Determine the (x, y) coordinate at the center of the cell enclosing the given text.  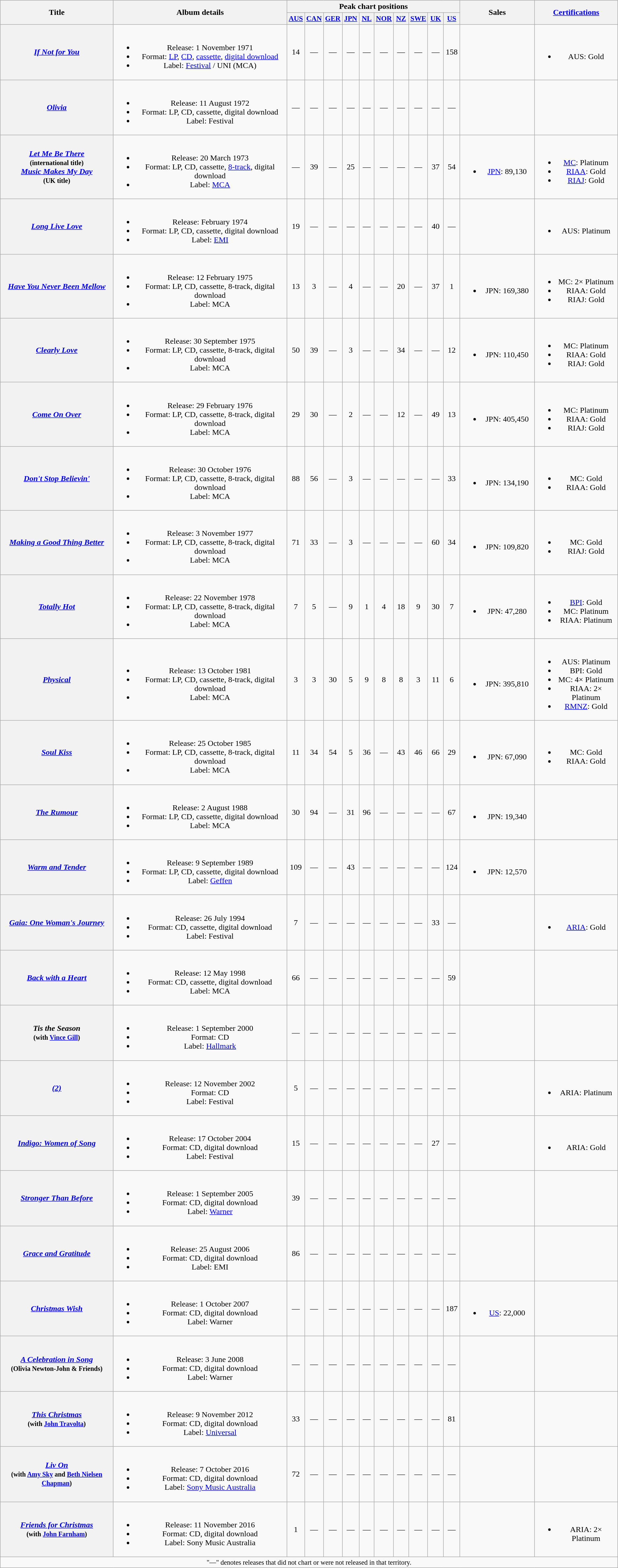
AUS: Gold (576, 52)
Release: 2 August 1988Format: LP, CD, cassette, digital downloadLabel: MCA (200, 812)
14 (296, 52)
US: 22,000 (497, 1309)
Long Live Love (57, 226)
AUS (296, 19)
BPI: GoldMC: PlatinumRIAA: Platinum (576, 607)
JPN: 109,820 (497, 542)
Release: 1 November 1971Format: LP, CD, cassette, digital downloadLabel: Festival / UNI (MCA) (200, 52)
CAN (314, 19)
Gaia: One Woman's Journey (57, 923)
59 (452, 977)
Release: 20 March 1973Format: LP, CD, cassette, 8-track, digital downloadLabel: MCA (200, 167)
This Christmas(with John Travolta) (57, 1419)
MC: GoldRIAJ: Gold (576, 542)
15 (296, 1143)
Totally Hot (57, 607)
Release: 1 September 2000Format: CDLabel: Hallmark (200, 1033)
NZ (401, 19)
31 (351, 812)
Olivia (57, 108)
40 (436, 226)
50 (296, 350)
JPN: 110,450 (497, 350)
Let Me Be There(international title)Music Makes My Day(UK title) (57, 167)
ARIA: Platinum (576, 1088)
Friends for Christmas(with John Farnham) (57, 1529)
Back with a Heart (57, 977)
6 (452, 679)
Release: 9 November 2012Format: CD, digital downloadLabel: Universal (200, 1419)
36 (367, 752)
JPN: 47,280 (497, 607)
Release: 22 November 1978Format: LP, CD, cassette, 8-track, digital downloadLabel: MCA (200, 607)
Album details (200, 13)
Release: 30 September 1975Format: LP, CD, cassette, 8-track, digital downloadLabel: MCA (200, 350)
Release: 7 October 2016Format: CD, digital downloadLabel: Sony Music Australia (200, 1474)
109 (296, 867)
JPN: 67,090 (497, 752)
The Rumour (57, 812)
"—" denotes releases that did not chart or were not released in that territory. (309, 1562)
JPN: 89,130 (497, 167)
JPN: 405,450 (497, 414)
Release: 3 November 1977Format: LP, CD, cassette, 8-track, digital downloadLabel: MCA (200, 542)
(2) (57, 1088)
Release: 12 May 1998Format: CD, cassette, digital downloadLabel: MCA (200, 977)
Grace and Gratitude (57, 1253)
JPN: 19,340 (497, 812)
Title (57, 13)
Release: 29 February 1976Format: LP, CD, cassette, 8-track, digital downloadLabel: MCA (200, 414)
56 (314, 478)
Release: 3 June 2008Format: CD, digital downloadLabel: Warner (200, 1364)
86 (296, 1253)
158 (452, 52)
Come On Over (57, 414)
JPN: 134,190 (497, 478)
Making a Good Thing Better (57, 542)
96 (367, 812)
AUS: Platinum (576, 226)
124 (452, 867)
88 (296, 478)
US (452, 19)
A Celebration in Song(Olivia Newton-John & Friends) (57, 1364)
67 (452, 812)
25 (351, 167)
18 (401, 607)
JPN: 395,810 (497, 679)
Clearly Love (57, 350)
Stronger Than Before (57, 1199)
Tis the Season(with Vince Gill) (57, 1033)
81 (452, 1419)
UK (436, 19)
Release: 30 October 1976Format: LP, CD, cassette, 8-track, digital downloadLabel: MCA (200, 478)
Release: 17 October 2004Format: CD, digital downloadLabel: Festival (200, 1143)
GER (333, 19)
Release: 26 July 1994Format: CD, cassette, digital downloadLabel: Festival (200, 923)
Release: 25 August 2006Format: CD, digital downloadLabel: EMI (200, 1253)
60 (436, 542)
Release: February 1974Format: LP, CD, cassette, digital downloadLabel: EMI (200, 226)
Warm and Tender (57, 867)
Release: 1 October 2007Format: CD, digital downloadLabel: Warner (200, 1309)
Physical (57, 679)
Release: 12 November 2002Format: CDLabel: Festival (200, 1088)
ARIA: 2× Platinum (576, 1529)
Indigo: Women of Song (57, 1143)
Release: 1 September 2005Format: CD, digital downloadLabel: Warner (200, 1199)
Release: 25 October 1985Format: LP, CD, cassette, 8-track, digital downloadLabel: MCA (200, 752)
MC: 2× PlatinumRIAA: GoldRIAJ: Gold (576, 286)
NOR (384, 19)
72 (296, 1474)
Don't Stop Believin' (57, 478)
19 (296, 226)
2 (351, 414)
Sales (497, 13)
Liv On(with Amy Sky and Beth Nielsen Chapman) (57, 1474)
Soul Kiss (57, 752)
Release: 9 September 1989Format: LP, CD, cassette, digital downloadLabel: Geffen (200, 867)
27 (436, 1143)
20 (401, 286)
JPN: 12,570 (497, 867)
Peak chart positions (373, 7)
Release: 11 November 2016Format: CD, digital downloadLabel: Sony Music Australia (200, 1529)
187 (452, 1309)
49 (436, 414)
Christmas Wish (57, 1309)
46 (418, 752)
Release: 13 October 1981Format: LP, CD, cassette, 8-track, digital downloadLabel: MCA (200, 679)
JPN (351, 19)
SWE (418, 19)
Release: 12 February 1975Format: LP, CD, cassette, 8-track, digital downloadLabel: MCA (200, 286)
If Not for You (57, 52)
NL (367, 19)
AUS: PlatinumBPI: GoldMC: 4× PlatinumRIAA: 2× PlatinumRMNZ: Gold (576, 679)
JPN: 169,380 (497, 286)
Release: 11 August 1972Format: LP, CD, cassette, digital downloadLabel: Festival (200, 108)
Have You Never Been Mellow (57, 286)
Certifications (576, 13)
71 (296, 542)
94 (314, 812)
